Find where the given text appears and provide that cell's center as (x, y) coordinate. 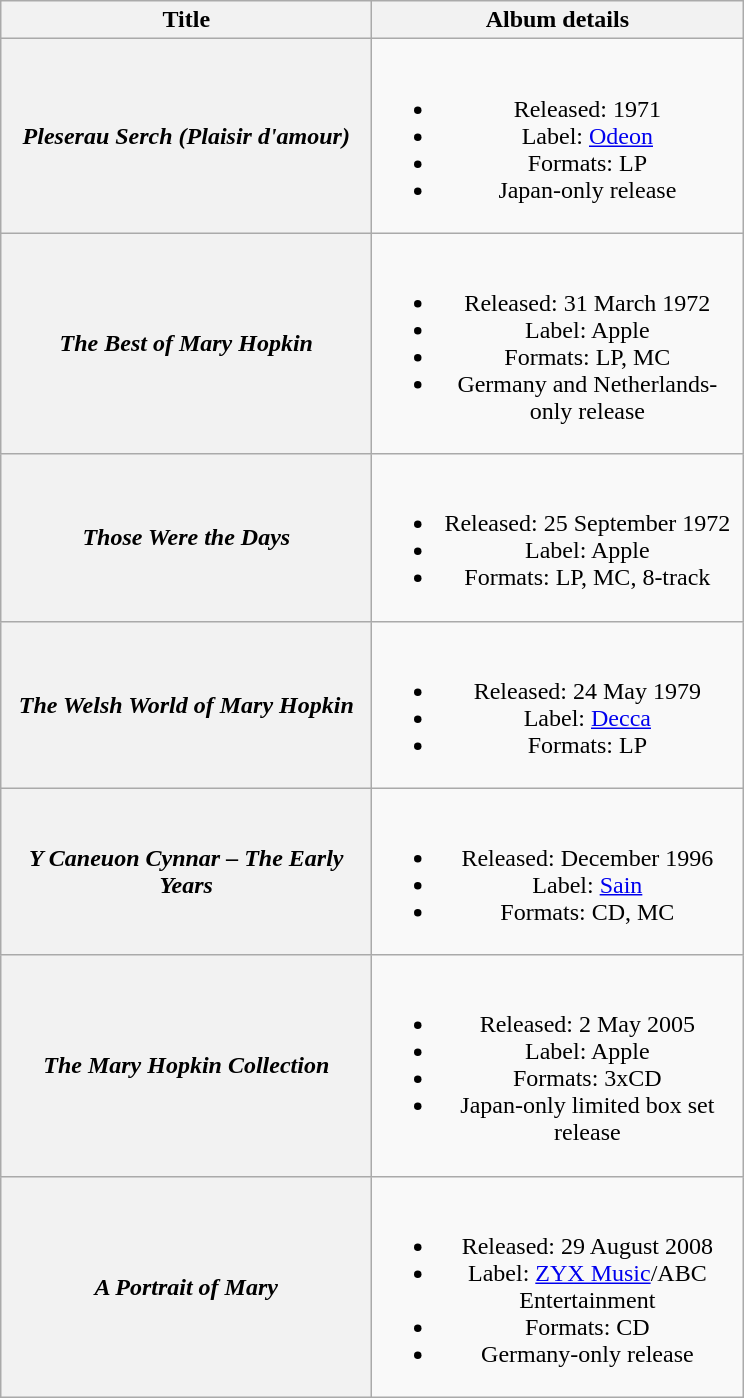
A Portrait of Mary (186, 1286)
Pleserau Serch (Plaisir d'amour) (186, 136)
Title (186, 20)
The Mary Hopkin Collection (186, 1066)
Released: December 1996Label: SainFormats: CD, MC (558, 872)
Released: 25 September 1972Label: AppleFormats: LP, MC, 8-track (558, 538)
The Welsh World of Mary Hopkin (186, 704)
Released: 2 May 2005Label: AppleFormats: 3xCDJapan-only limited box set release (558, 1066)
Released: 1971Label: OdeonFormats: LPJapan-only release (558, 136)
Released: 31 March 1972Label: AppleFormats: LP, MCGermany and Netherlands-only release (558, 344)
Released: 29 August 2008Label: ZYX Music/ABC EntertainmentFormats: CDGermany-only release (558, 1286)
The Best of Mary Hopkin (186, 344)
Album details (558, 20)
Released: 24 May 1979Label: DeccaFormats: LP (558, 704)
Those Were the Days (186, 538)
Y Caneuon Cynnar – The Early Years (186, 872)
